For the text-containing cell, return its midpoint in [X, Y] coordinate format. 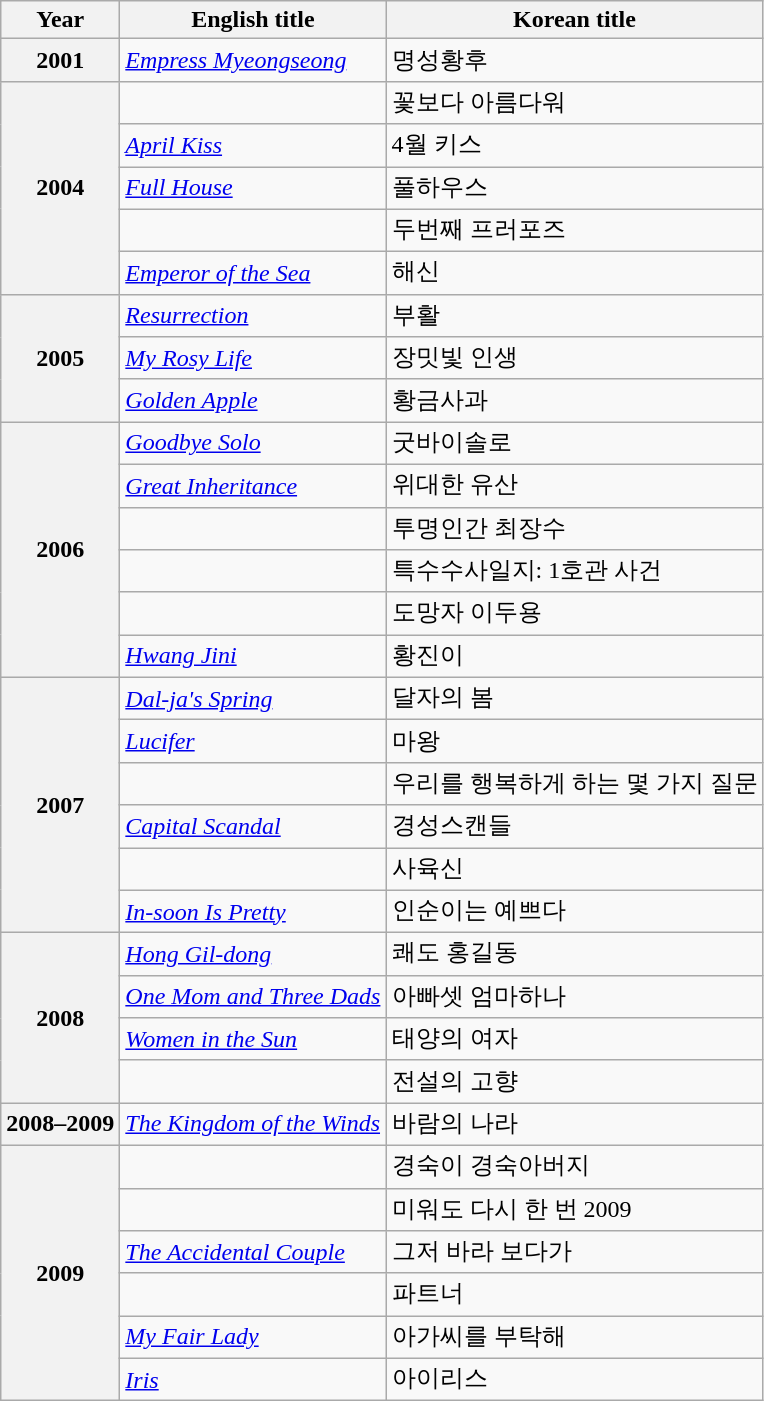
Korean title [574, 20]
Resurrection [253, 316]
Capital Scandal [253, 826]
In-soon Is Pretty [253, 912]
두번째 프러포즈 [574, 230]
2005 [60, 358]
Goodbye Solo [253, 444]
Lucifer [253, 742]
2007 [60, 804]
2006 [60, 550]
2008–2009 [60, 1124]
One Mom and Three Dads [253, 996]
아가씨를 부탁해 [574, 1338]
Dal-ja's Spring [253, 698]
명성황후 [574, 60]
The Accidental Couple [253, 1252]
황진이 [574, 656]
부활 [574, 316]
바람의 나라 [574, 1124]
도망자 이두용 [574, 614]
아이리스 [574, 1380]
Emperor of the Sea [253, 274]
Iris [253, 1380]
Year [60, 20]
Hong Gil-dong [253, 954]
Great Inheritance [253, 486]
인순이는 예쁘다 [574, 912]
My Rosy Life [253, 358]
아빠셋 엄마하나 [574, 996]
경숙이 경숙아버지 [574, 1166]
사육신 [574, 870]
4월 키스 [574, 146]
태양의 여자 [574, 1040]
미워도 다시 한 번 2009 [574, 1210]
경성스캔들 [574, 826]
굿바이솔로 [574, 444]
마왕 [574, 742]
2008 [60, 1018]
Full House [253, 188]
전설의 고향 [574, 1082]
그저 바라 보다가 [574, 1252]
Women in the Sun [253, 1040]
쾌도 홍길동 [574, 954]
해신 [574, 274]
달자의 봄 [574, 698]
파트너 [574, 1294]
Hwang Jini [253, 656]
우리를 행복하게 하는 몇 가지 질문 [574, 784]
특수수사일지: 1호관 사건 [574, 572]
2009 [60, 1272]
Empress Myeongseong [253, 60]
English title [253, 20]
투명인간 최장수 [574, 528]
The Kingdom of the Winds [253, 1124]
My Fair Lady [253, 1338]
황금사과 [574, 400]
풀하우스 [574, 188]
April Kiss [253, 146]
2004 [60, 188]
장밋빛 인생 [574, 358]
위대한 유산 [574, 486]
2001 [60, 60]
Golden Apple [253, 400]
꽃보다 아름다워 [574, 102]
